Capture the cell that displays the provided text and extract its [x, y] central coordinate. 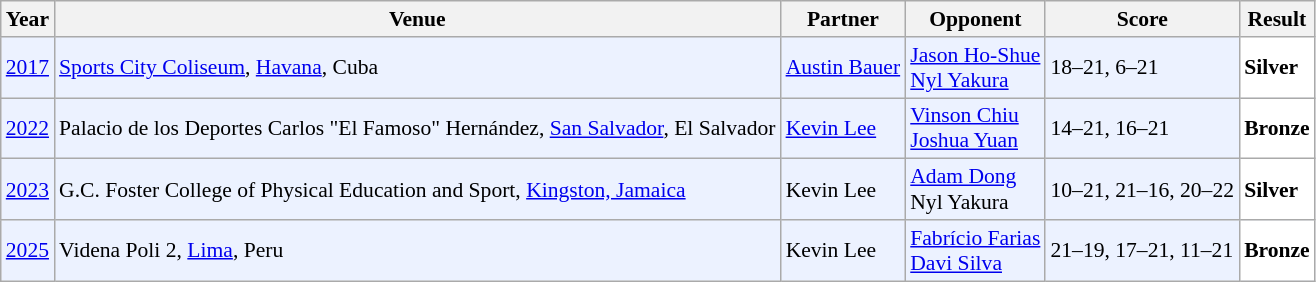
Fabrício Farias Davi Silva [975, 250]
Sports City Coliseum, Havana, Cuba [418, 68]
2023 [28, 190]
Videna Poli 2, Lima, Peru [418, 250]
Partner [844, 19]
G.C. Foster College of Physical Education and Sport, Kingston, Jamaica [418, 190]
Adam Dong Nyl Yakura [975, 190]
Jason Ho-Shue Nyl Yakura [975, 68]
Austin Bauer [844, 68]
Vinson Chiu Joshua Yuan [975, 128]
2025 [28, 250]
Score [1142, 19]
Palacio de los Deportes Carlos "El Famoso" Hernández, San Salvador, El Salvador [418, 128]
2017 [28, 68]
Opponent [975, 19]
2022 [28, 128]
Venue [418, 19]
10–21, 21–16, 20–22 [1142, 190]
21–19, 17–21, 11–21 [1142, 250]
18–21, 6–21 [1142, 68]
14–21, 16–21 [1142, 128]
Result [1277, 19]
Year [28, 19]
